Search for the cell housing the specified text and yield its [X, Y] center coordinate. 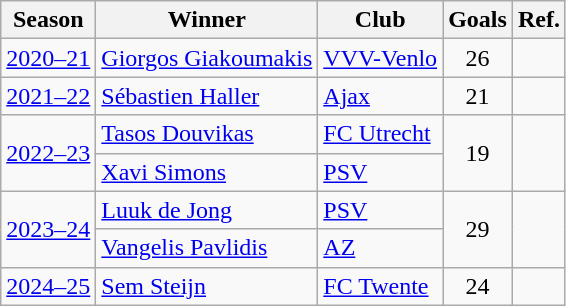
2022–23 [48, 153]
2020–21 [48, 58]
24 [478, 286]
Giorgos Giakoumakis [207, 58]
2023–24 [48, 229]
21 [478, 96]
Sébastien Haller [207, 96]
Sem Steijn [207, 286]
FC Twente [380, 286]
Ref. [538, 20]
Vangelis Pavlidis [207, 248]
Luuk de Jong [207, 210]
AZ [380, 248]
2021–22 [48, 96]
Xavi Simons [207, 172]
Club [380, 20]
19 [478, 153]
Goals [478, 20]
2024–25 [48, 286]
26 [478, 58]
Ajax [380, 96]
FC Utrecht [380, 134]
Winner [207, 20]
Tasos Douvikas [207, 134]
29 [478, 229]
VVV-Venlo [380, 58]
Season [48, 20]
